Find where the given text appears and provide that cell's center as (x, y) coordinate. 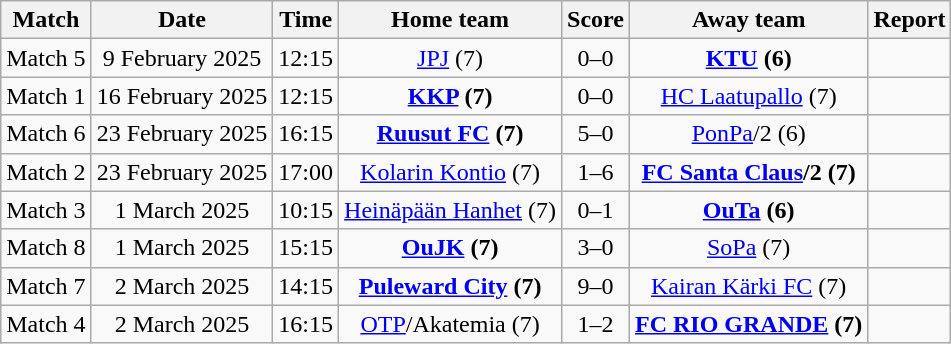
KKP (7) (450, 96)
10:15 (306, 210)
Ruusut FC (7) (450, 134)
KTU (6) (748, 58)
Match 2 (46, 172)
1–2 (596, 324)
Match 5 (46, 58)
1–6 (596, 172)
Match 6 (46, 134)
Match 7 (46, 286)
16 February 2025 (182, 96)
JPJ (7) (450, 58)
PonPa/2 (6) (748, 134)
HC Laatupallo (7) (748, 96)
5–0 (596, 134)
Puleward City (7) (450, 286)
Kolarin Kontio (7) (450, 172)
3–0 (596, 248)
Match 1 (46, 96)
OTP/Akatemia (7) (450, 324)
Match 3 (46, 210)
OuJK (7) (450, 248)
Score (596, 20)
9 February 2025 (182, 58)
FC RIO GRANDE (7) (748, 324)
Home team (450, 20)
Away team (748, 20)
FC Santa Claus/2 (7) (748, 172)
SoPa (7) (748, 248)
Match 8 (46, 248)
Kairan Kärki FC (7) (748, 286)
17:00 (306, 172)
Time (306, 20)
Match 4 (46, 324)
0–1 (596, 210)
Date (182, 20)
Match (46, 20)
OuTa (6) (748, 210)
9–0 (596, 286)
15:15 (306, 248)
Report (910, 20)
14:15 (306, 286)
Heinäpään Hanhet (7) (450, 210)
